Scan for the cell matching the given text and deliver its (X, Y) coordinate at center. 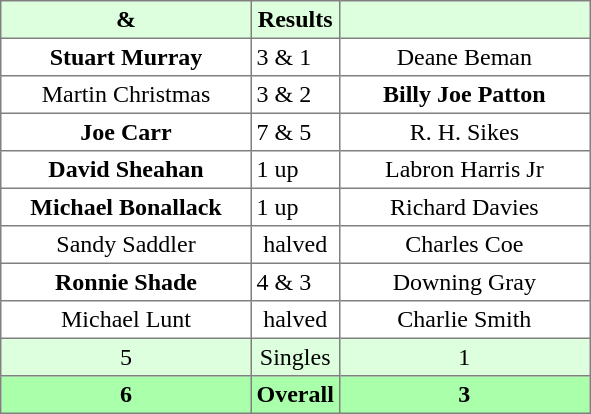
Michael Lunt (126, 320)
Joe Carr (126, 132)
5 (126, 357)
Michael Bonallack (126, 207)
Overall (295, 395)
3 (464, 395)
Results (295, 20)
Richard Davies (464, 207)
1 (464, 357)
Sandy Saddler (126, 245)
3 & 2 (295, 95)
4 & 3 (295, 282)
Deane Beman (464, 57)
Martin Christmas (126, 95)
Stuart Murray (126, 57)
7 & 5 (295, 132)
Singles (295, 357)
Downing Gray (464, 282)
David Sheahan (126, 170)
Ronnie Shade (126, 282)
& (126, 20)
Labron Harris Jr (464, 170)
Billy Joe Patton (464, 95)
Charlie Smith (464, 320)
Charles Coe (464, 245)
R. H. Sikes (464, 132)
6 (126, 395)
3 & 1 (295, 57)
